Find where the given text appears and provide that cell's center as (X, Y) coordinate. 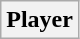
Player (40, 20)
